Detect which cell encompasses the target text, then output its [X, Y] center coordinate. 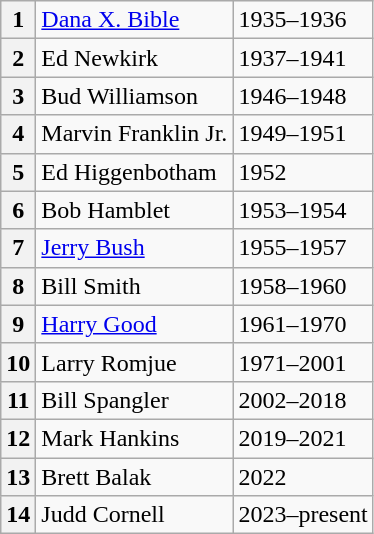
5 [18, 172]
13 [18, 477]
2 [18, 58]
Dana X. Bible [134, 20]
7 [18, 248]
Bill Spangler [134, 400]
11 [18, 400]
3 [18, 96]
1961–1970 [303, 324]
Ed Higgenbotham [134, 172]
Bud Williamson [134, 96]
Jerry Bush [134, 248]
Harry Good [134, 324]
12 [18, 438]
10 [18, 362]
1958–1960 [303, 286]
8 [18, 286]
1 [18, 20]
1955–1957 [303, 248]
6 [18, 210]
1946–1948 [303, 96]
Marvin Franklin Jr. [134, 134]
1952 [303, 172]
9 [18, 324]
14 [18, 515]
1949–1951 [303, 134]
Mark Hankins [134, 438]
Bob Hamblet [134, 210]
1935–1936 [303, 20]
2019–2021 [303, 438]
2023–present [303, 515]
Bill Smith [134, 286]
Brett Balak [134, 477]
Judd Cornell [134, 515]
Larry Romjue [134, 362]
2022 [303, 477]
2002–2018 [303, 400]
1937–1941 [303, 58]
1953–1954 [303, 210]
4 [18, 134]
Ed Newkirk [134, 58]
1971–2001 [303, 362]
